From the cell containing the given text, extract its center point as (x, y) coordinate. 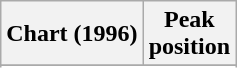
Chart (1996) (72, 34)
Peakposition (189, 34)
